Locate the cell with the specified text and output its [x, y] center coordinate. 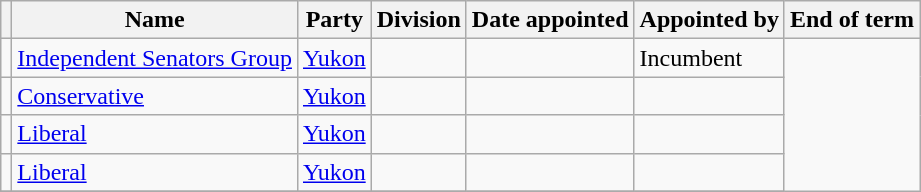
Independent Senators Group [155, 58]
Incumbent [709, 58]
Appointed by [709, 20]
Division [418, 20]
Conservative [155, 96]
Date appointed [550, 20]
End of term [852, 20]
Party [334, 20]
Name [155, 20]
